From the cell containing the given text, extract its center point as (X, Y) coordinate. 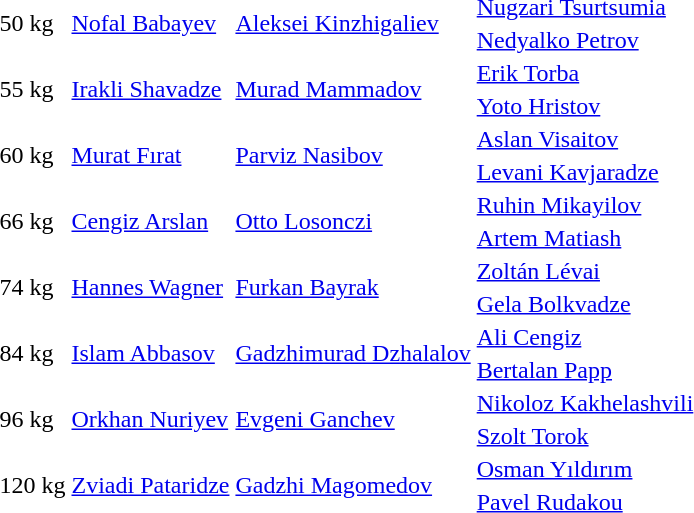
Murad Mammadov (353, 90)
Otto Losonczi (353, 222)
Furkan Bayrak (353, 288)
Cengiz Arslan (150, 222)
Gadzhimurad Dzhalalov (353, 354)
Irakli Shavadze (150, 90)
Orkhan Nuriyev (150, 420)
Islam Abbasov (150, 354)
Evgeni Ganchev (353, 420)
Murat Fırat (150, 156)
Parviz Nasibov (353, 156)
Hannes Wagner (150, 288)
